Locate the cell with the specified text and output its [X, Y] center coordinate. 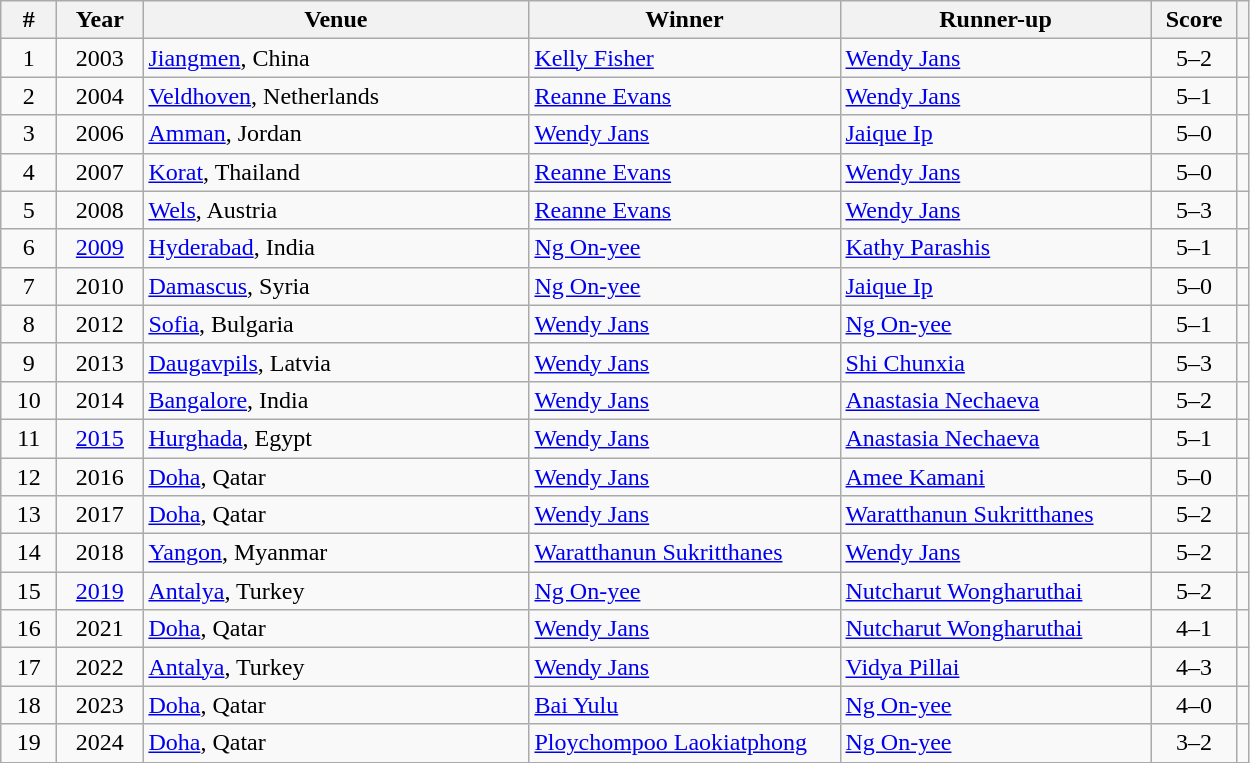
5 [29, 210]
# [29, 20]
11 [29, 438]
18 [29, 705]
2008 [100, 210]
2003 [100, 58]
2018 [100, 553]
16 [29, 629]
4 [29, 172]
2015 [100, 438]
2023 [100, 705]
Daugavpils, Latvia [336, 362]
7 [29, 286]
Sofia, Bulgaria [336, 324]
2017 [100, 515]
6 [29, 248]
Score [1194, 20]
Kathy Parashis [996, 248]
Amee Kamani [996, 477]
Yangon, Myanmar [336, 553]
2022 [100, 667]
Hyderabad, India [336, 248]
2004 [100, 96]
2010 [100, 286]
Runner-up [996, 20]
2012 [100, 324]
4–1 [1194, 629]
2009 [100, 248]
17 [29, 667]
2013 [100, 362]
2024 [100, 743]
2006 [100, 134]
4–0 [1194, 705]
13 [29, 515]
3 [29, 134]
9 [29, 362]
Year [100, 20]
2016 [100, 477]
Jiangmen, China [336, 58]
Kelly Fisher [684, 58]
1 [29, 58]
15 [29, 591]
Amman, Jordan [336, 134]
Bai Yulu [684, 705]
Vidya Pillai [996, 667]
8 [29, 324]
10 [29, 400]
3–2 [1194, 743]
Ploychompoo Laokiatphong [684, 743]
Veldhoven, Netherlands [336, 96]
4–3 [1194, 667]
14 [29, 553]
19 [29, 743]
2019 [100, 591]
2 [29, 96]
Damascus, Syria [336, 286]
2021 [100, 629]
Bangalore, India [336, 400]
Wels, Austria [336, 210]
Winner [684, 20]
12 [29, 477]
2007 [100, 172]
Venue [336, 20]
2014 [100, 400]
Hurghada, Egypt [336, 438]
Korat, Thailand [336, 172]
Shi Chunxia [996, 362]
